Return the (x, y) coordinate for the center point of the cell that contains the specified text.  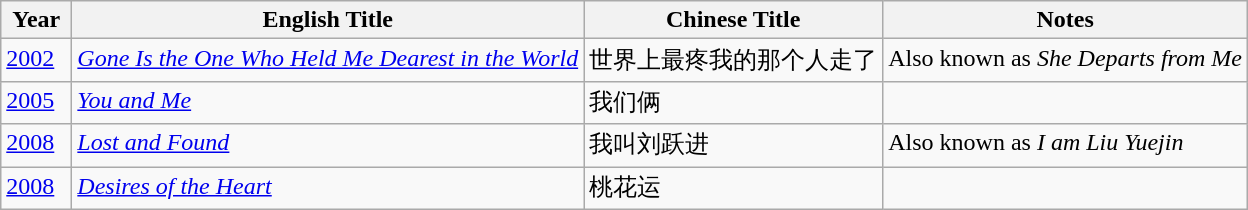
English Title (328, 20)
我们俩 (734, 102)
Year (36, 20)
Gone Is the One Who Held Me Dearest in the World (328, 60)
桃花运 (734, 188)
世界上最疼我的那个人走了 (734, 60)
Chinese Title (734, 20)
You and Me (328, 102)
我叫刘跃进 (734, 146)
Also known as I am Liu Yuejin (1066, 146)
2005 (36, 102)
Desires of the Heart (328, 188)
2002 (36, 60)
Also known as She Departs from Me (1066, 60)
Notes (1066, 20)
Lost and Found (328, 146)
